Extract the [x, y] coordinate from the center of the cell holding the provided text.  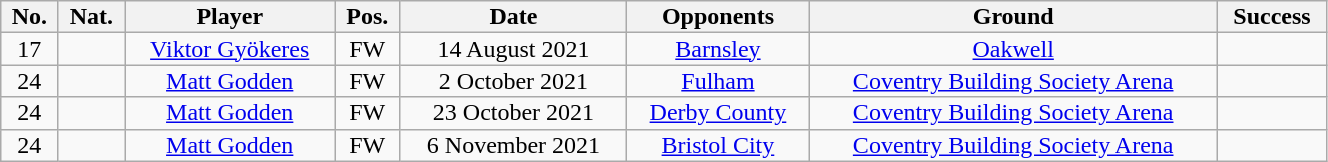
Opponents [718, 17]
Nat. [92, 17]
Bristol City [718, 145]
Barnsley [718, 49]
2 October 2021 [514, 81]
17 [30, 49]
Viktor Gyökeres [230, 49]
23 October 2021 [514, 113]
No. [30, 17]
Fulham [718, 81]
6 November 2021 [514, 145]
14 August 2021 [514, 49]
Date [514, 17]
Ground [1014, 17]
Oakwell [1014, 49]
Pos. [368, 17]
Player [230, 17]
Success [1272, 17]
Derby County [718, 113]
